From the cell containing the given text, extract its center point as (x, y) coordinate. 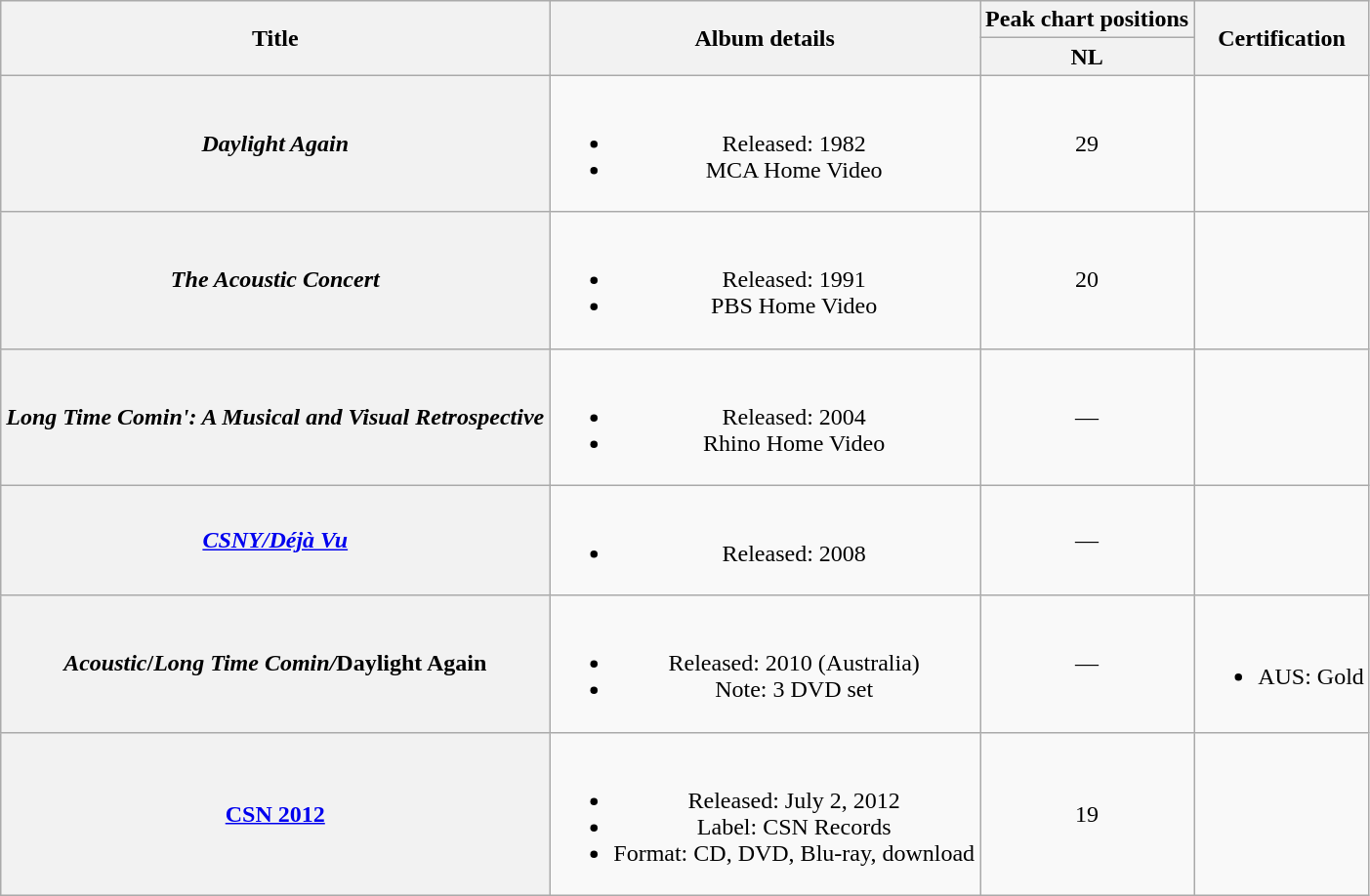
20 (1088, 280)
CSNY/Déjà Vu (275, 541)
Released: 1991PBS Home Video (766, 280)
CSN 2012 (275, 814)
Certification (1282, 38)
AUS: Gold (1282, 664)
29 (1088, 143)
Released: 2008 (766, 541)
NL (1088, 57)
Released: July 2, 2012Label: CSN RecordsFormat: CD, DVD, Blu-ray, download (766, 814)
19 (1088, 814)
Daylight Again (275, 143)
Acoustic/Long Time Comin/Daylight Again (275, 664)
Released: 2010 (Australia)Note: 3 DVD set (766, 664)
Released: 1982MCA Home Video (766, 143)
Title (275, 38)
Album details (766, 38)
Released: 2004Rhino Home Video (766, 417)
Long Time Comin': A Musical and Visual Retrospective (275, 417)
The Acoustic Concert (275, 280)
Peak chart positions (1088, 20)
